Locate the cell with the specified text and output its [X, Y] center coordinate. 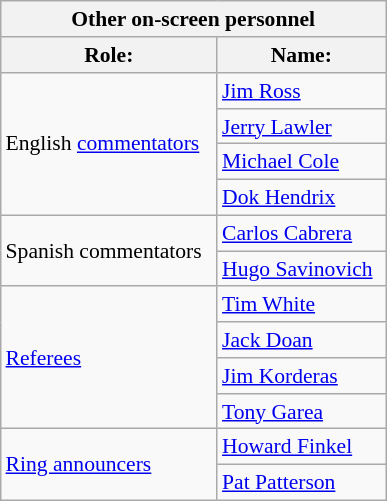
Role: [109, 55]
Jim Ross [302, 91]
Jerry Lawler [302, 126]
Michael Cole [302, 162]
Ring announcers [109, 464]
English commentators [109, 144]
Howard Finkel [302, 447]
Spanish commentators [109, 250]
Pat Patterson [302, 482]
Hugo Savinovich [302, 269]
Jim Korderas [302, 376]
Dok Hendrix [302, 197]
Other on-screen personnel [194, 19]
Jack Doan [302, 340]
Carlos Cabrera [302, 233]
Tim White [302, 304]
Tony Garea [302, 411]
Name: [302, 55]
Referees [109, 357]
